Identify which cell holds the provided text, then report its [X, Y] central coordinate. 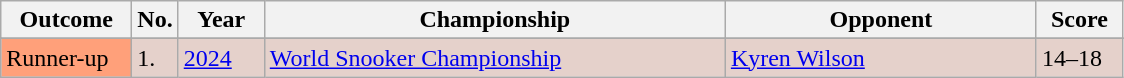
Outcome [66, 20]
1. [155, 58]
14–18 [1079, 58]
Championship [494, 20]
Year [221, 20]
Opponent [880, 20]
Kyren Wilson [880, 58]
Runner-up [66, 58]
No. [155, 20]
World Snooker Championship [494, 58]
Score [1079, 20]
2024 [221, 58]
